For the text-containing cell, return its midpoint in (X, Y) coordinate format. 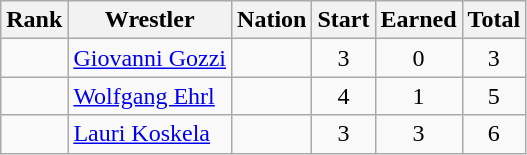
Lauri Koskela (150, 134)
0 (418, 58)
Total (494, 20)
Wrestler (150, 20)
1 (418, 96)
6 (494, 134)
Nation (272, 20)
Rank (34, 20)
Earned (418, 20)
Giovanni Gozzi (150, 58)
Start (344, 20)
4 (344, 96)
Wolfgang Ehrl (150, 96)
5 (494, 96)
